Find where the given text appears and provide that cell's center as (x, y) coordinate. 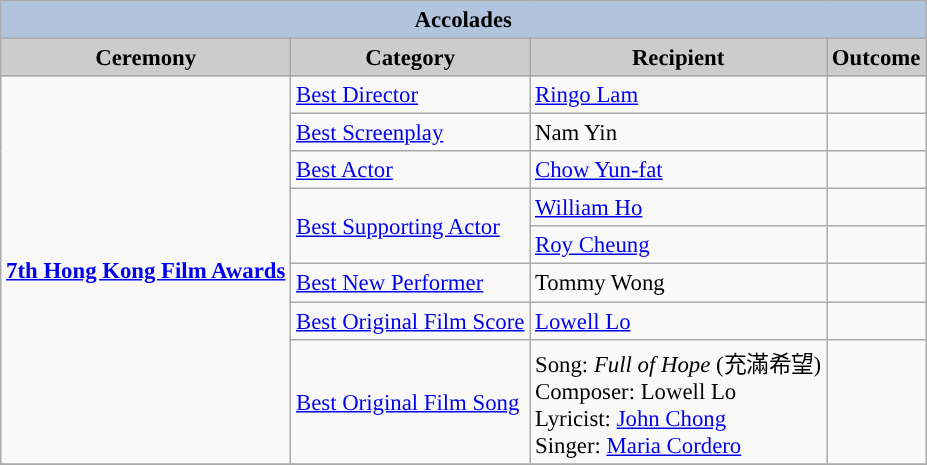
Roy Cheung (678, 245)
Best Original Film Score (410, 321)
Best New Performer (410, 283)
Best Original Film Song (410, 402)
Best Director (410, 95)
Accolades (464, 20)
Ringo Lam (678, 95)
Best Screenplay (410, 133)
Recipient (678, 58)
William Ho (678, 208)
Song: Full of Hope (充滿希望)Composer: Lowell Lo Lyricist: John Chong Singer: Maria Cordero (678, 402)
Chow Yun-fat (678, 170)
Ceremony (146, 58)
Best Supporting Actor (410, 226)
Tommy Wong (678, 283)
Category (410, 58)
Lowell Lo (678, 321)
Best Actor (410, 170)
7th Hong Kong Film Awards (146, 270)
Nam Yin (678, 133)
Outcome (876, 58)
